Detect which cell encompasses the target text, then output its (X, Y) center coordinate. 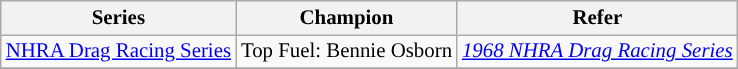
NHRA Drag Racing Series (118, 51)
Champion (346, 18)
1968 NHRA Drag Racing Series (598, 51)
Series (118, 18)
Refer (598, 18)
Top Fuel: Bennie Osborn (346, 51)
